Determine the [X, Y] coordinate at the center of the cell enclosing the given text.  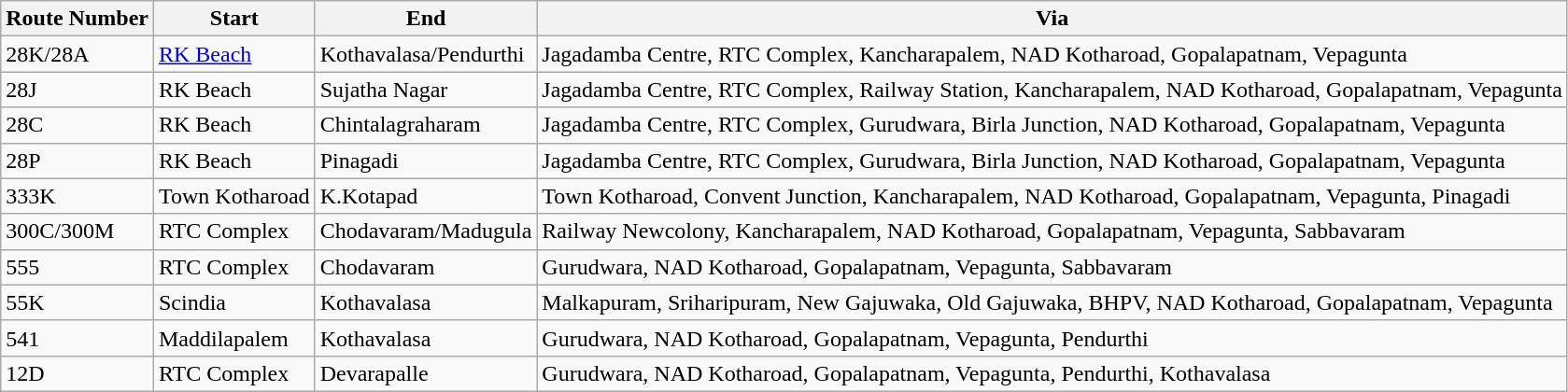
55K [78, 302]
Chodavaram/Madugula [426, 231]
555 [78, 267]
Chintalagraharam [426, 125]
Town Kotharoad [233, 196]
28K/28A [78, 54]
K.Kotapad [426, 196]
28C [78, 125]
Kothavalasa/Pendurthi [426, 54]
333K [78, 196]
541 [78, 338]
Town Kotharoad, Convent Junction, Kancharapalem, NAD Kotharoad, Gopalapatnam, Vepagunta, Pinagadi [1052, 196]
Route Number [78, 19]
Railway Newcolony, Kancharapalem, NAD Kotharoad, Gopalapatnam, Vepagunta, Sabbavaram [1052, 231]
Pinagadi [426, 161]
Start [233, 19]
Jagadamba Centre, RTC Complex, Railway Station, Kancharapalem, NAD Kotharoad, Gopalapatnam, Vepagunta [1052, 90]
Via [1052, 19]
28J [78, 90]
Maddilapalem [233, 338]
12D [78, 373]
Devarapalle [426, 373]
Malkapuram, Sriharipuram, New Gajuwaka, Old Gajuwaka, BHPV, NAD Kotharoad, Gopalapatnam, Vepagunta [1052, 302]
Scindia [233, 302]
Gurudwara, NAD Kotharoad, Gopalapatnam, Vepagunta, Pendurthi [1052, 338]
300C/300M [78, 231]
Jagadamba Centre, RTC Complex, Kancharapalem, NAD Kotharoad, Gopalapatnam, Vepagunta [1052, 54]
Chodavaram [426, 267]
Gurudwara, NAD Kotharoad, Gopalapatnam, Vepagunta, Pendurthi, Kothavalasa [1052, 373]
End [426, 19]
Sujatha Nagar [426, 90]
28P [78, 161]
Gurudwara, NAD Kotharoad, Gopalapatnam, Vepagunta, Sabbavaram [1052, 267]
